Return (X, Y) of the center of cell containing provided text 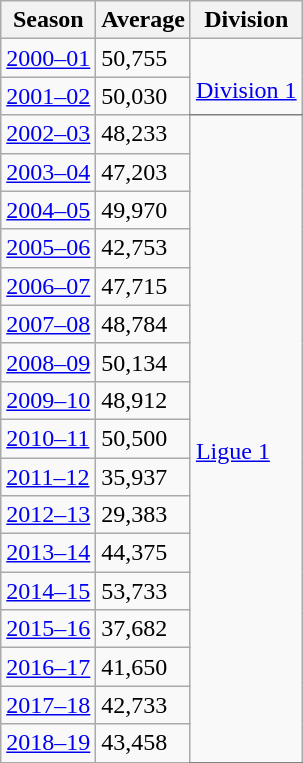
53,733 (144, 591)
2017–18 (48, 705)
35,937 (144, 477)
2006–07 (48, 286)
2016–17 (48, 667)
2001–02 (48, 96)
2005–06 (48, 248)
2014–15 (48, 591)
Average (144, 20)
29,383 (144, 515)
2012–13 (48, 515)
2003–04 (48, 172)
2000–01 (48, 58)
2004–05 (48, 210)
42,733 (144, 705)
50,134 (144, 362)
2015–16 (48, 629)
48,912 (144, 400)
2011–12 (48, 477)
Ligue 1 (246, 438)
2018–19 (48, 743)
2002–03 (48, 134)
44,375 (144, 553)
2008–09 (48, 362)
47,715 (144, 286)
41,650 (144, 667)
50,755 (144, 58)
47,203 (144, 172)
48,784 (144, 324)
2009–10 (48, 400)
2013–14 (48, 553)
48,233 (144, 134)
2010–11 (48, 438)
49,970 (144, 210)
Division 1 (246, 77)
50,030 (144, 96)
50,500 (144, 438)
37,682 (144, 629)
Season (48, 20)
42,753 (144, 248)
Division (246, 20)
43,458 (144, 743)
2007–08 (48, 324)
